Search for the cell housing the specified text and yield its (X, Y) center coordinate. 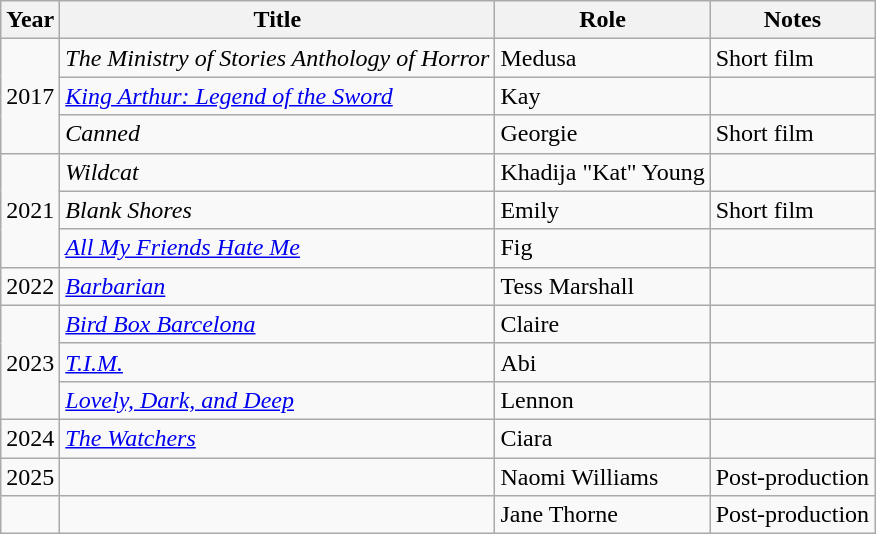
Canned (278, 134)
Year (30, 20)
Notes (792, 20)
Jane Thorne (602, 515)
All My Friends Hate Me (278, 248)
2023 (30, 362)
Emily (602, 210)
Georgie (602, 134)
Khadija "Kat" Young (602, 172)
King Arthur: Legend of the Sword (278, 96)
Lovely, Dark, and Deep (278, 400)
Wildcat (278, 172)
Barbarian (278, 286)
Blank Shores (278, 210)
T.I.M. (278, 362)
2022 (30, 286)
Medusa (602, 58)
Lennon (602, 400)
Kay (602, 96)
Ciara (602, 438)
Bird Box Barcelona (278, 324)
Tess Marshall (602, 286)
Fig (602, 248)
2024 (30, 438)
2017 (30, 96)
The Watchers (278, 438)
Role (602, 20)
2025 (30, 477)
Claire (602, 324)
2021 (30, 210)
The Ministry of Stories Anthology of Horror (278, 58)
Title (278, 20)
Abi (602, 362)
Naomi Williams (602, 477)
